From the cell containing the given text, extract its center point as [x, y] coordinate. 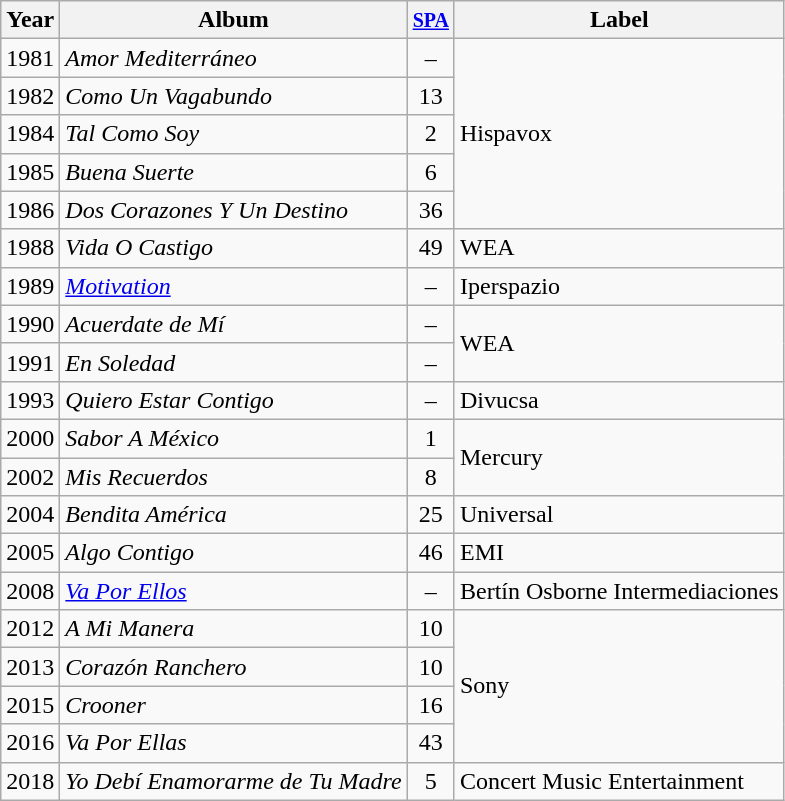
A Mi Manera [234, 629]
SPA [430, 20]
Concert Music Entertainment [619, 781]
Iperspazio [619, 286]
2000 [30, 438]
6 [430, 172]
2015 [30, 705]
13 [430, 96]
Mercury [619, 457]
1989 [30, 286]
2004 [30, 515]
46 [430, 553]
2012 [30, 629]
Sony [619, 686]
Acuerdate de Mí [234, 324]
Universal [619, 515]
Algo Contigo [234, 553]
1986 [30, 210]
Bertín Osborne Intermediaciones [619, 591]
49 [430, 248]
2018 [30, 781]
Buena Suerte [234, 172]
1981 [30, 58]
Sabor A México [234, 438]
2 [430, 134]
1991 [30, 362]
Hispavox [619, 134]
Corazón Ranchero [234, 667]
Tal Como Soy [234, 134]
Year [30, 20]
1984 [30, 134]
Dos Corazones Y Un Destino [234, 210]
1 [430, 438]
Motivation [234, 286]
Album [234, 20]
Divucsa [619, 400]
1990 [30, 324]
Mis Recuerdos [234, 477]
EMI [619, 553]
2016 [30, 743]
Bendita América [234, 515]
Como Un Vagabundo [234, 96]
Crooner [234, 705]
Amor Mediterráneo [234, 58]
Yo Debí Enamorarme de Tu Madre [234, 781]
2005 [30, 553]
25 [430, 515]
8 [430, 477]
2013 [30, 667]
2002 [30, 477]
1982 [30, 96]
2008 [30, 591]
Label [619, 20]
Va Por Ellos [234, 591]
En Soledad [234, 362]
5 [430, 781]
Va Por Ellas [234, 743]
1985 [30, 172]
Vida O Castigo [234, 248]
1988 [30, 248]
1993 [30, 400]
43 [430, 743]
Quiero Estar Contigo [234, 400]
16 [430, 705]
36 [430, 210]
